Detect which cell encompasses the target text, then output its (x, y) center coordinate. 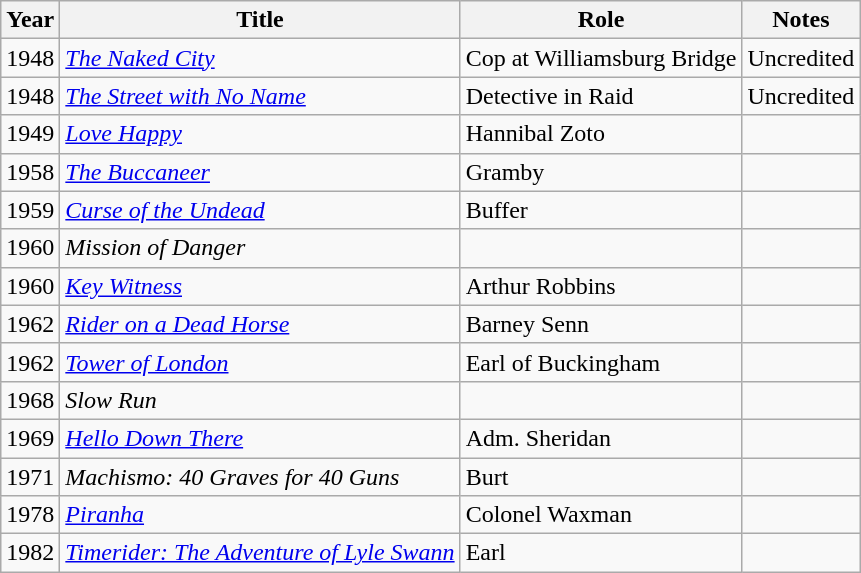
1969 (30, 438)
Hello Down There (260, 438)
1949 (30, 134)
Colonel Waxman (601, 515)
Title (260, 20)
Timerider: The Adventure of Lyle Swann (260, 553)
1958 (30, 172)
1978 (30, 515)
Barney Senn (601, 324)
Adm. Sheridan (601, 438)
Year (30, 20)
Slow Run (260, 400)
Earl of Buckingham (601, 362)
Notes (801, 20)
Cop at Williamsburg Bridge (601, 58)
Rider on a Dead Horse (260, 324)
The Street with No Name (260, 96)
Burt (601, 477)
Earl (601, 553)
1971 (30, 477)
Gramby (601, 172)
Piranha (260, 515)
Love Happy (260, 134)
Mission of Danger (260, 248)
Curse of the Undead (260, 210)
Role (601, 20)
Detective in Raid (601, 96)
Machismo: 40 Graves for 40 Guns (260, 477)
The Buccaneer (260, 172)
Hannibal Zoto (601, 134)
The Naked City (260, 58)
Buffer (601, 210)
Arthur Robbins (601, 286)
1982 (30, 553)
1968 (30, 400)
1959 (30, 210)
Tower of London (260, 362)
Key Witness (260, 286)
